Locate the cell with the specified text and output its [X, Y] center coordinate. 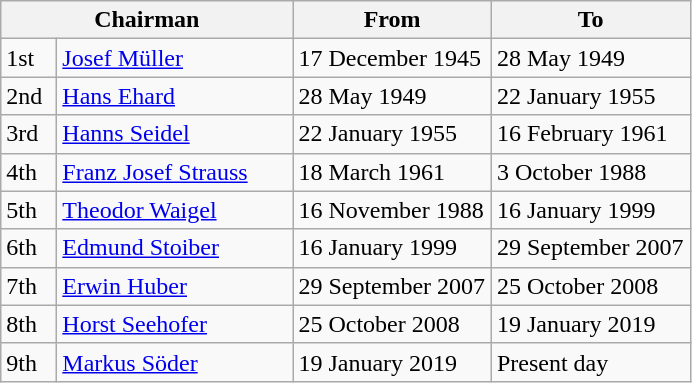
Josef Müller [175, 58]
7th [29, 286]
Markus Söder [175, 362]
5th [29, 210]
Erwin Huber [175, 286]
6th [29, 248]
Chairman [147, 20]
1st [29, 58]
From [392, 20]
4th [29, 172]
8th [29, 324]
3 October 1988 [590, 172]
Theodor Waigel [175, 210]
Hanns Seidel [175, 134]
Franz Josef Strauss [175, 172]
To [590, 20]
9th [29, 362]
Present day [590, 362]
Horst Seehofer [175, 324]
2nd [29, 96]
Edmund Stoiber [175, 248]
16 November 1988 [392, 210]
Hans Ehard [175, 96]
16 February 1961 [590, 134]
18 March 1961 [392, 172]
17 December 1945 [392, 58]
3rd [29, 134]
